Locate the cell with the specified text and output its [x, y] center coordinate. 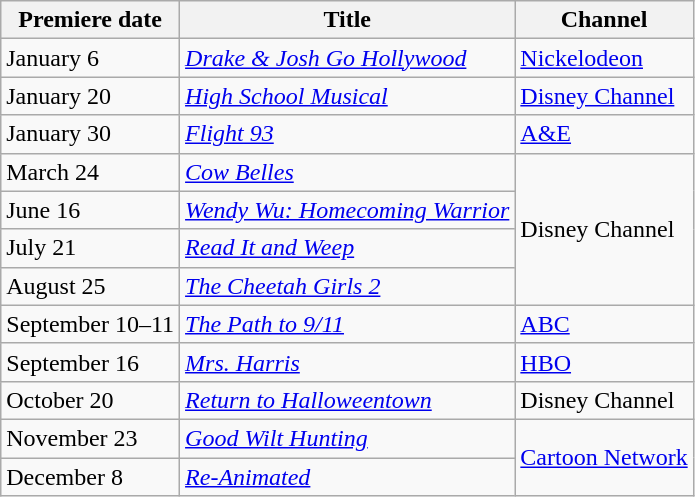
July 21 [90, 248]
August 25 [90, 286]
Drake & Josh Go Hollywood [348, 58]
The Cheetah Girls 2 [348, 286]
June 16 [90, 210]
January 6 [90, 58]
ABC [604, 324]
Title [348, 20]
October 20 [90, 400]
November 23 [90, 438]
HBO [604, 362]
Return to Halloweentown [348, 400]
Cow Belles [348, 172]
Mrs. Harris [348, 362]
Flight 93 [348, 134]
Read It and Weep [348, 248]
Premiere date [90, 20]
January 20 [90, 96]
March 24 [90, 172]
September 10–11 [90, 324]
January 30 [90, 134]
December 8 [90, 477]
Wendy Wu: Homecoming Warrior [348, 210]
Cartoon Network [604, 457]
September 16 [90, 362]
Channel [604, 20]
A&E [604, 134]
Nickelodeon [604, 58]
Good Wilt Hunting [348, 438]
High School Musical [348, 96]
The Path to 9/11 [348, 324]
Re-Animated [348, 477]
